Find where the given text appears and provide that cell's center as (X, Y) coordinate. 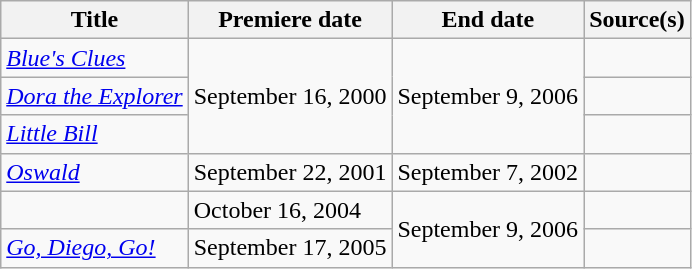
Title (94, 20)
September 22, 2001 (290, 172)
September 17, 2005 (290, 248)
Little Bill (94, 134)
September 7, 2002 (488, 172)
Source(s) (638, 20)
Oswald (94, 172)
October 16, 2004 (290, 210)
September 16, 2000 (290, 96)
Dora the Explorer (94, 96)
Premiere date (290, 20)
Go, Diego, Go! (94, 248)
Blue's Clues (94, 58)
End date (488, 20)
